Find where the given text appears and provide that cell's center as (x, y) coordinate. 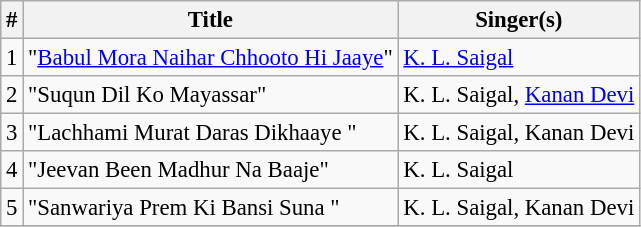
"Jeevan Been Madhur Na Baaje" (210, 170)
"Suqun Dil Ko Mayassar" (210, 95)
"Sanwariya Prem Ki Bansi Suna " (210, 208)
3 (12, 133)
# (12, 20)
5 (12, 208)
2 (12, 95)
"Lachhami Murat Daras Dikhaaye " (210, 133)
Title (210, 20)
4 (12, 170)
Singer(s) (519, 20)
1 (12, 58)
"Babul Mora Naihar Chhooto Hi Jaaye" (210, 58)
